For the text-containing cell, return its midpoint in [X, Y] coordinate format. 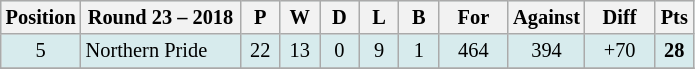
22 [260, 51]
9 [379, 51]
L [379, 17]
Round 23 – 2018 [161, 17]
464 [474, 51]
Diff [620, 17]
B [419, 17]
Position [41, 17]
Pts [674, 17]
For [474, 17]
+70 [620, 51]
Northern Pride [161, 51]
28 [674, 51]
394 [546, 51]
5 [41, 51]
13 [300, 51]
Against [546, 17]
D [340, 17]
W [300, 17]
1 [419, 51]
0 [340, 51]
P [260, 17]
